Search for the cell housing the specified text and yield its (x, y) center coordinate. 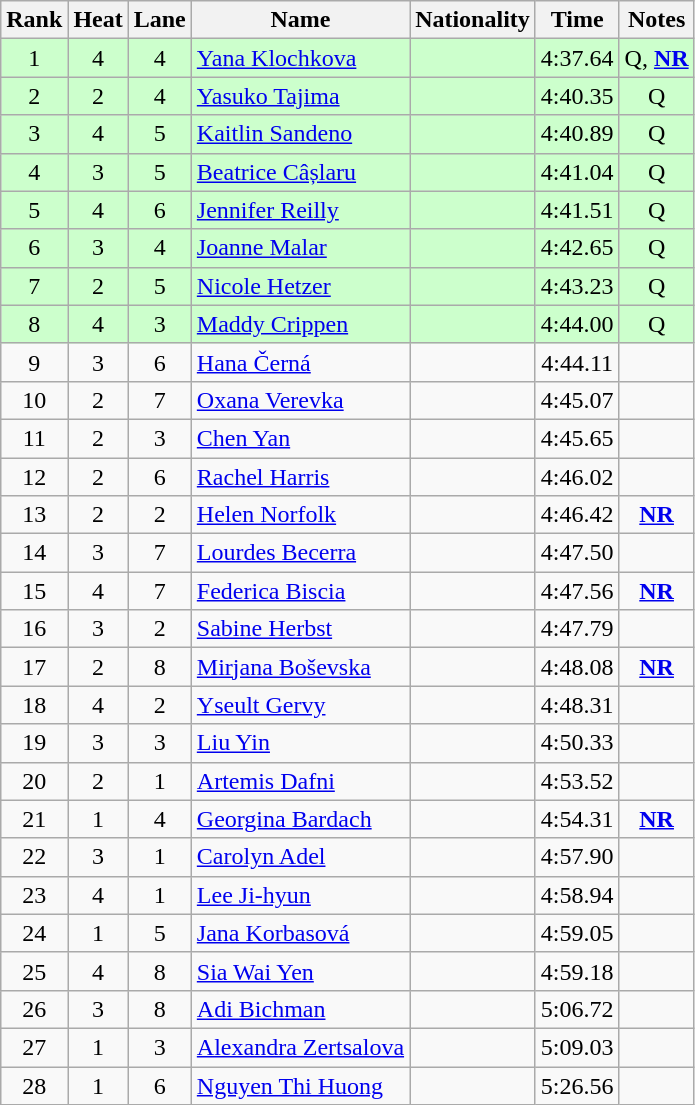
21 (34, 819)
4:48.31 (577, 705)
20 (34, 781)
Nationality (473, 20)
16 (34, 629)
22 (34, 857)
4:37.64 (577, 58)
Mirjana Boševska (300, 667)
Time (577, 20)
27 (34, 1047)
5:06.72 (577, 1009)
12 (34, 477)
Joanne Malar (300, 248)
4:40.89 (577, 134)
Lane (160, 20)
9 (34, 362)
4:48.08 (577, 667)
14 (34, 553)
4:47.56 (577, 591)
28 (34, 1085)
Yana Klochkova (300, 58)
4:42.65 (577, 248)
24 (34, 933)
Artemis Dafni (300, 781)
Jana Korbasová (300, 933)
Carolyn Adel (300, 857)
4:41.51 (577, 210)
25 (34, 971)
Federica Biscia (300, 591)
4:57.90 (577, 857)
23 (34, 895)
4:46.42 (577, 515)
4:59.05 (577, 933)
4:46.02 (577, 477)
Helen Norfolk (300, 515)
4:44.11 (577, 362)
Lourdes Becerra (300, 553)
4:54.31 (577, 819)
4:45.07 (577, 400)
4:41.04 (577, 172)
Nicole Hetzer (300, 286)
Name (300, 20)
Chen Yan (300, 438)
4:47.50 (577, 553)
4:45.65 (577, 438)
13 (34, 515)
19 (34, 743)
Liu Yin (300, 743)
26 (34, 1009)
4:40.35 (577, 96)
5:09.03 (577, 1047)
4:47.79 (577, 629)
Georgina Bardach (300, 819)
Maddy Crippen (300, 324)
4:50.33 (577, 743)
Lee Ji-hyun (300, 895)
Sabine Herbst (300, 629)
Oxana Verevka (300, 400)
4:44.00 (577, 324)
Rachel Harris (300, 477)
Q, NR (656, 58)
Adi Bichman (300, 1009)
Hana Černá (300, 362)
10 (34, 400)
Kaitlin Sandeno (300, 134)
Nguyen Thi Huong (300, 1085)
15 (34, 591)
Jennifer Reilly (300, 210)
Yasuko Tajima (300, 96)
4:43.23 (577, 286)
Sia Wai Yen (300, 971)
11 (34, 438)
5:26.56 (577, 1085)
Yseult Gervy (300, 705)
Beatrice Câșlaru (300, 172)
17 (34, 667)
Notes (656, 20)
Alexandra Zertsalova (300, 1047)
18 (34, 705)
Rank (34, 20)
Heat (98, 20)
4:53.52 (577, 781)
4:58.94 (577, 895)
4:59.18 (577, 971)
